Find where the given text appears and provide that cell's center as (x, y) coordinate. 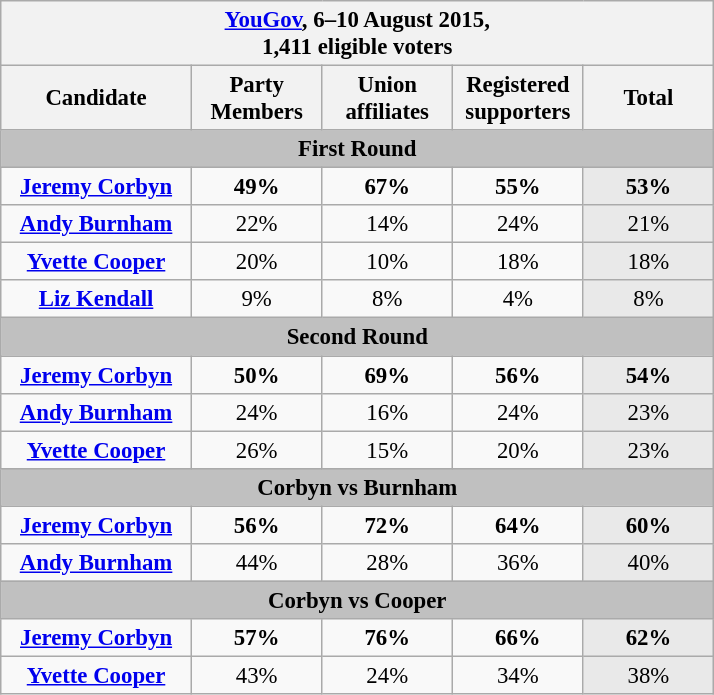
9% (256, 299)
Union affiliates (388, 98)
57% (256, 638)
16% (388, 412)
53% (648, 187)
Total (648, 98)
69% (388, 375)
22% (256, 224)
64% (518, 525)
34% (518, 675)
Candidate (96, 98)
72% (388, 525)
21% (648, 224)
Liz Kendall (96, 299)
40% (648, 563)
36% (518, 563)
38% (648, 675)
15% (388, 450)
Corbyn vs Burnham (358, 487)
10% (388, 262)
50% (256, 375)
62% (648, 638)
43% (256, 675)
Party Members (256, 98)
26% (256, 450)
Registered supporters (518, 98)
4% (518, 299)
67% (388, 187)
44% (256, 563)
YouGov, 6–10 August 2015, 1,411 eligible voters (358, 34)
66% (518, 638)
First Round (358, 149)
Second Round (358, 337)
76% (388, 638)
55% (518, 187)
49% (256, 187)
Corbyn vs Cooper (358, 600)
14% (388, 224)
28% (388, 563)
54% (648, 375)
60% (648, 525)
